For the text-containing cell, return its midpoint in (X, Y) coordinate format. 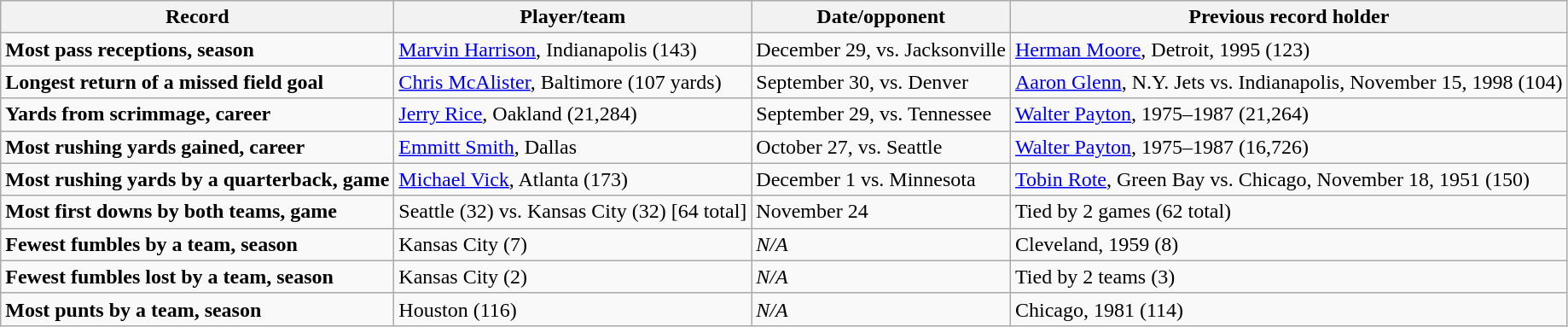
Chris McAlister, Baltimore (107 yards) (573, 82)
Emmitt Smith, Dallas (573, 147)
Yards from scrimmage, career (198, 114)
Tied by 2 games (62 total) (1288, 212)
Longest return of a missed field goal (198, 82)
Record (198, 17)
Fewest fumbles lost by a team, season (198, 277)
Most punts by a team, season (198, 309)
Walter Payton, 1975–1987 (21,264) (1288, 114)
Kansas City (7) (573, 244)
Aaron Glenn, N.Y. Jets vs. Indianapolis, November 15, 1998 (104) (1288, 82)
Houston (116) (573, 309)
Date/opponent (881, 17)
Most first downs by both teams, game (198, 212)
December 29, vs. Jacksonville (881, 50)
Tied by 2 teams (3) (1288, 277)
Most rushing yards by a quarterback, game (198, 179)
Fewest fumbles by a team, season (198, 244)
December 1 vs. Minnesota (881, 179)
Tobin Rote, Green Bay vs. Chicago, November 18, 1951 (150) (1288, 179)
Herman Moore, Detroit, 1995 (123) (1288, 50)
Cleveland, 1959 (8) (1288, 244)
November 24 (881, 212)
Jerry Rice, Oakland (21,284) (573, 114)
Michael Vick, Atlanta (173) (573, 179)
Chicago, 1981 (114) (1288, 309)
Seattle (32) vs. Kansas City (32) [64 total] (573, 212)
Kansas City (2) (573, 277)
Walter Payton, 1975–1987 (16,726) (1288, 147)
Player/team (573, 17)
September 29, vs. Tennessee (881, 114)
September 30, vs. Denver (881, 82)
Previous record holder (1288, 17)
Most rushing yards gained, career (198, 147)
Marvin Harrison, Indianapolis (143) (573, 50)
Most pass receptions, season (198, 50)
October 27, vs. Seattle (881, 147)
